Identify which cell holds the provided text, then report its [X, Y] central coordinate. 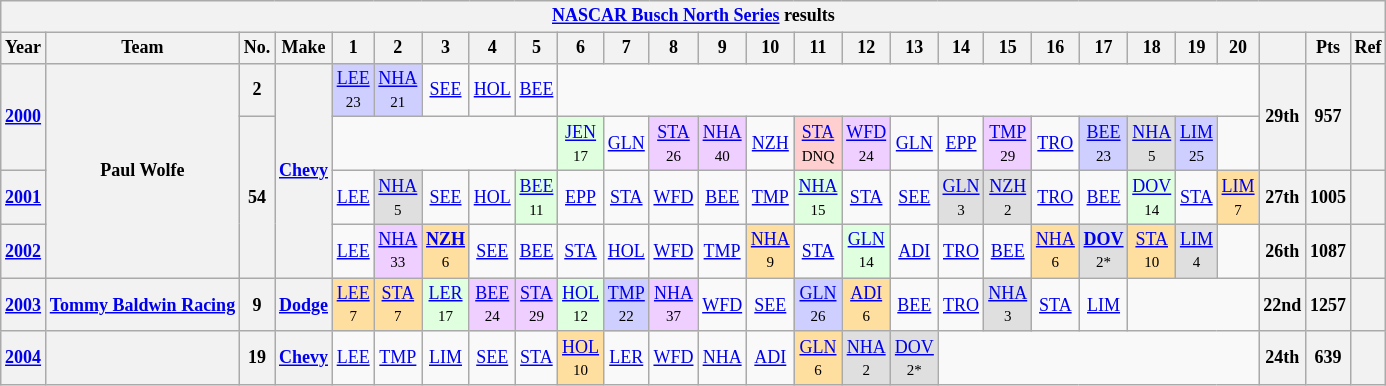
NZH6 [446, 251]
16 [1056, 48]
NHA [722, 358]
STA29 [536, 305]
22nd [1282, 305]
NHA40 [722, 144]
LEE23 [353, 90]
DOV14 [1152, 197]
2001 [24, 197]
27th [1282, 197]
LIM7 [1238, 197]
1087 [1328, 251]
2000 [24, 116]
8 [674, 48]
3 [446, 48]
NHA3 [1008, 305]
2003 [24, 305]
54 [256, 198]
BEE23 [1104, 144]
Year [24, 48]
29th [1282, 116]
BEE24 [492, 305]
17 [1104, 48]
NHA37 [674, 305]
STA26 [674, 144]
NHA21 [398, 90]
JEN17 [581, 144]
6 [581, 48]
20 [1238, 48]
GLN6 [818, 358]
Ref [1368, 48]
10 [770, 48]
STA10 [1152, 251]
STA7 [398, 305]
BEE11 [536, 197]
NZH2 [1008, 197]
STADNQ [818, 144]
957 [1328, 116]
13 [915, 48]
GLN26 [818, 305]
24th [1282, 358]
ADI6 [866, 305]
NHA9 [770, 251]
11 [818, 48]
WFD24 [866, 144]
1257 [1328, 305]
NHA33 [398, 251]
639 [1328, 358]
NHA2 [866, 358]
Pts [1328, 48]
4 [492, 48]
TMP22 [626, 305]
26th [1282, 251]
1 [353, 48]
GLN14 [866, 251]
12 [866, 48]
Paul Wolfe [142, 170]
7 [626, 48]
LIM25 [1197, 144]
2004 [24, 358]
No. [256, 48]
14 [961, 48]
Dodge [304, 305]
15 [1008, 48]
1005 [1328, 197]
Make [304, 48]
18 [1152, 48]
NHA15 [818, 197]
LER17 [446, 305]
GLN3 [961, 197]
5 [536, 48]
Team [142, 48]
NASCAR Busch North Series results [694, 16]
LEE7 [353, 305]
HOL10 [581, 358]
Tommy Baldwin Racing [142, 305]
HOL12 [581, 305]
2002 [24, 251]
NZH [770, 144]
LER [626, 358]
LIM4 [1197, 251]
TMP29 [1008, 144]
NHA6 [1056, 251]
